Return the (x, y) coordinate for the center point of the cell that contains the specified text.  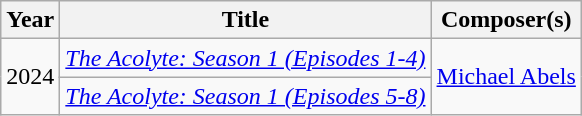
Composer(s) (506, 20)
Year (30, 20)
Title (246, 20)
2024 (30, 77)
The Acolyte: Season 1 (Episodes 5-8) (246, 96)
The Acolyte: Season 1 (Episodes 1-4) (246, 58)
Michael Abels (506, 77)
